Locate the cell with the specified text and output its [X, Y] center coordinate. 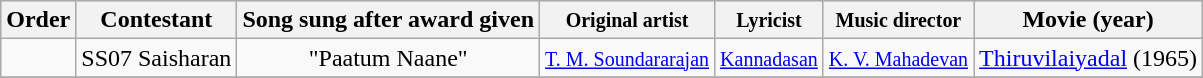
Lyricist [770, 20]
SS07 Saisharan [156, 58]
Movie (year) [1088, 20]
Kannadasan [770, 58]
K. V. Mahadevan [898, 58]
"Paatum Naane" [388, 58]
Order [38, 20]
Music director [898, 20]
Contestant [156, 20]
Thiruvilaiyadal (1965) [1088, 58]
Original artist [628, 20]
T. M. Soundararajan [628, 58]
Song sung after award given [388, 20]
